Determine the [X, Y] coordinate at the center of the cell enclosing the given text.  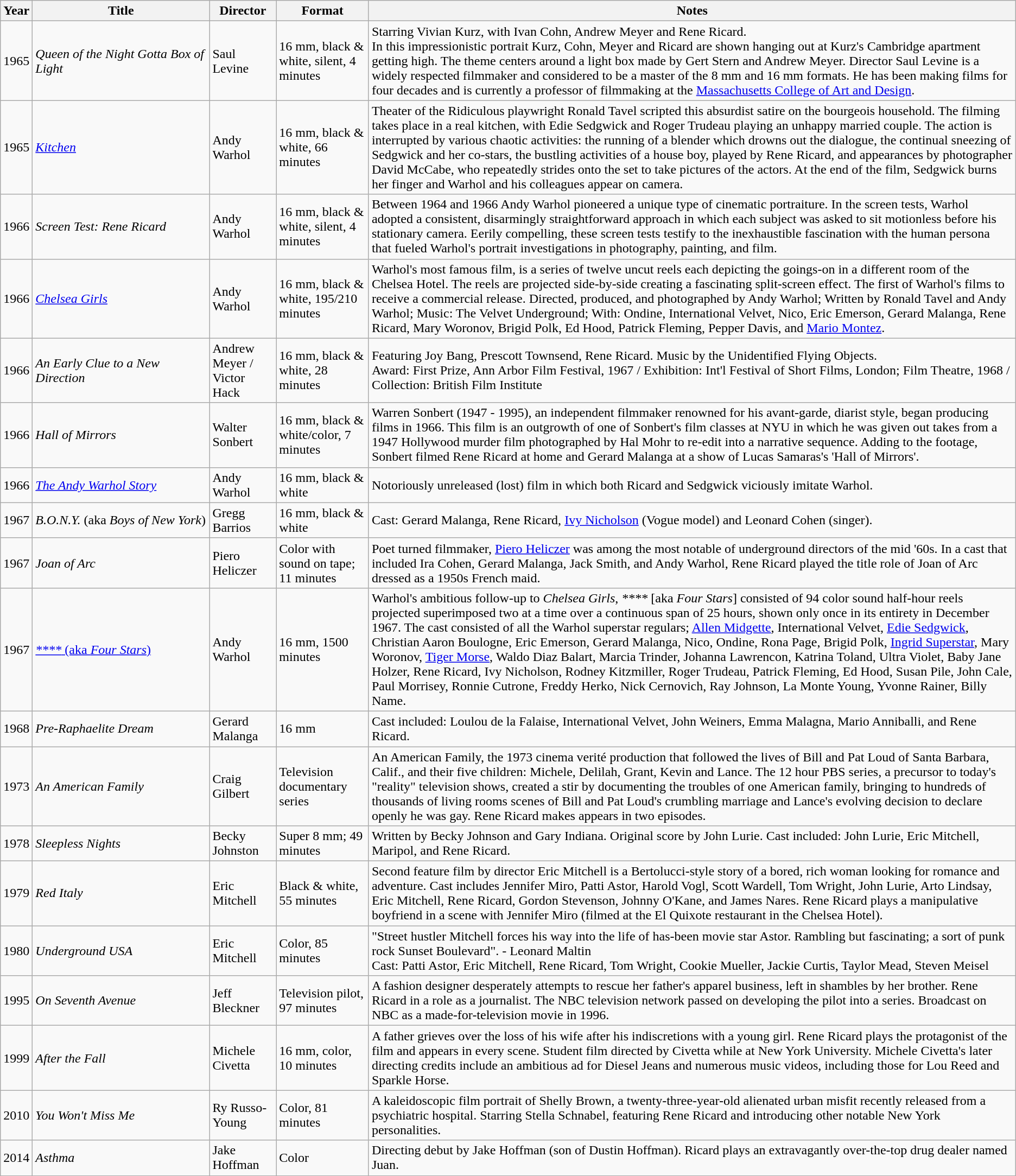
2010 [16, 1115]
Director [243, 11]
Gregg Barrios [243, 520]
Color, 81 minutes [322, 1115]
Ry Russo-Young [243, 1115]
Color with sound on tape; 11 minutes [322, 563]
1968 [16, 728]
Year [16, 11]
1995 [16, 1001]
Notoriously unreleased (lost) film in which both Ricard and Sedgwick viciously imitate Warhol. [692, 485]
Hall of Mirrors [121, 435]
Jeff Bleckner [243, 1001]
An American Family [121, 786]
Format [322, 11]
Saul Levine [243, 61]
Chelsea Girls [121, 298]
1979 [16, 893]
Becky Johnston [243, 843]
16 mm, black & white, 195/210 minutes [322, 298]
Joan of Arc [121, 563]
The Andy Warhol Story [121, 485]
Cast included: Loulou de la Falaise, International Velvet, John Weiners, Emma Malagna, Mario Anniballi, and Rene Ricard. [692, 728]
1999 [16, 1058]
Directing debut by Jake Hoffman (son of Dustin Hoffman). Ricard plays an extravagantly over-the-top drug dealer named Juan. [692, 1158]
Underground USA [121, 951]
1973 [16, 786]
Television pilot, 97 minutes [322, 1001]
2014 [16, 1158]
Pre-Raphaelite Dream [121, 728]
Sleepless Nights [121, 843]
You Won't Miss Me [121, 1115]
Walter Sonbert [243, 435]
Kitchen [121, 148]
Gerard Malanga [243, 728]
Color, 85 minutes [322, 951]
**** (aka Four Stars) [121, 649]
16 mm, color, 10 minutes [322, 1058]
16 mm, black & white/color, 7 minutes [322, 435]
Screen Test: Rene Ricard [121, 227]
Queen of the Night Gotta Box of Light [121, 61]
Super 8 mm; 49 minutes [322, 843]
Andrew Meyer / Victor Hack [243, 370]
16 mm, black & white, 28 minutes [322, 370]
Television documentary series [322, 786]
16 mm, 1500 minutes [322, 649]
Cast: Gerard Malanga, Rene Ricard, Ivy Nicholson (Vogue model) and Leonard Cohen (singer). [692, 520]
After the Fall [121, 1058]
Color [322, 1158]
Red Italy [121, 893]
Piero Heliczer [243, 563]
1978 [16, 843]
Craig Gilbert [243, 786]
An Early Clue to a New Direction [121, 370]
Black & white, 55 minutes [322, 893]
Jake Hoffman [243, 1158]
16 mm [322, 728]
Michele Civetta [243, 1058]
B.O.N.Y. (aka Boys of New York) [121, 520]
16 mm, black & white, 66 minutes [322, 148]
1980 [16, 951]
Asthma [121, 1158]
Written by Becky Johnson and Gary Indiana. Original score by John Lurie. Cast included: John Lurie, Eric Mitchell, Maripol, and Rene Ricard. [692, 843]
On Seventh Avenue [121, 1001]
Notes [692, 11]
Title [121, 11]
